Locate the cell with the specified text and output its (X, Y) center coordinate. 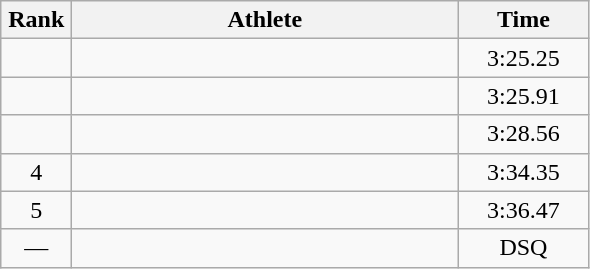
3:36.47 (524, 210)
5 (36, 210)
3:28.56 (524, 134)
3:25.25 (524, 58)
Rank (36, 20)
4 (36, 172)
3:25.91 (524, 96)
3:34.35 (524, 172)
Time (524, 20)
DSQ (524, 248)
— (36, 248)
Athlete (265, 20)
